From the cell containing the given text, extract its center point as (x, y) coordinate. 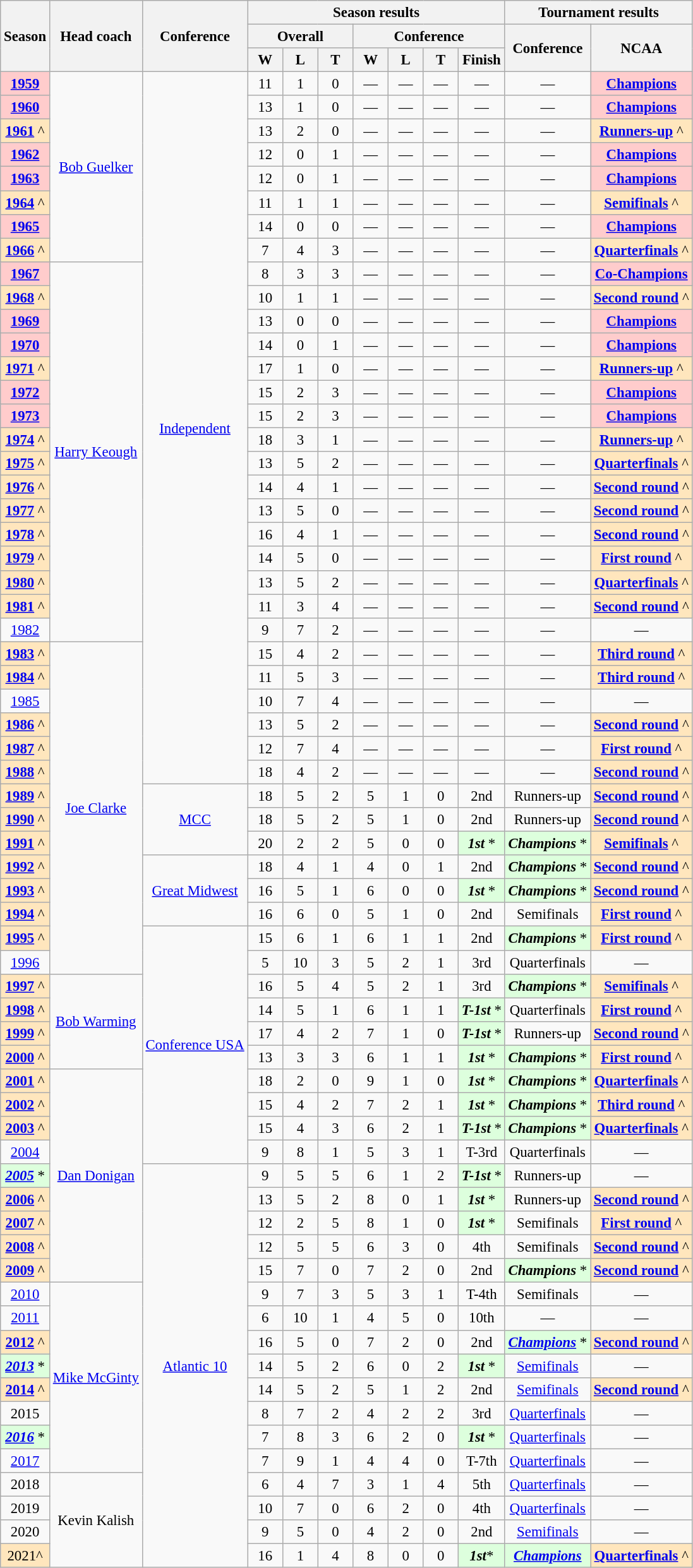
2017 (25, 1461)
NCAA (641, 48)
Dan Donigan (96, 1176)
1989 ^ (25, 796)
1993 ^ (25, 891)
1990 ^ (25, 820)
Mike McGinty (96, 1378)
Bob Warming (96, 1021)
2013 * (25, 1366)
1985 (25, 701)
1992 ^ (25, 867)
2005 * (25, 1176)
Tournament results (599, 13)
10th (482, 1319)
2010 (25, 1295)
1975 ^ (25, 464)
1981 ^ (25, 606)
2001 ^ (25, 1081)
Finish (482, 60)
20 (265, 844)
1982 (25, 630)
2012 ^ (25, 1342)
2003 ^ (25, 1128)
1995 ^ (25, 938)
1961 ^ (25, 131)
Atlantic 10 (195, 1365)
Co-Champions (641, 273)
1971 ^ (25, 369)
1972 (25, 392)
2020 (25, 1532)
T-3rd (482, 1152)
1988 ^ (25, 772)
1968 ^ (25, 297)
Kevin Kalish (96, 1520)
1963 (25, 179)
1970 (25, 345)
1976 ^ (25, 488)
Bob Guelker (96, 167)
Harry Keough (96, 452)
1984 ^ (25, 678)
Season results (377, 13)
1991 ^ (25, 844)
1987 ^ (25, 748)
1969 (25, 321)
Overall (301, 37)
T-7th (482, 1461)
2009 ^ (25, 1271)
2007 ^ (25, 1223)
1997 ^ (25, 986)
1986 ^ (25, 725)
1974 ^ (25, 440)
2004 (25, 1152)
Independent (195, 428)
Season (25, 37)
MCC (195, 820)
1959 (25, 84)
1960 (25, 107)
Head coach (96, 37)
1977 ^ (25, 511)
1994 ^ (25, 915)
1978 ^ (25, 535)
2008 ^ (25, 1247)
1966 ^ (25, 250)
2002 ^ (25, 1104)
Great Midwest (195, 890)
2016 * (25, 1437)
2000 ^ (25, 1057)
Conference USA (195, 1045)
1999 ^ (25, 1033)
1998 ^ (25, 1010)
5th (482, 1485)
1996 (25, 962)
1967 (25, 273)
2021^ (25, 1556)
2011 (25, 1319)
2015 (25, 1413)
2019 (25, 1508)
Joe Clarke (96, 808)
1983 ^ (25, 654)
1964 ^ (25, 203)
T-4th (482, 1295)
1962 (25, 155)
1965 (25, 226)
1980 ^ (25, 582)
2018 (25, 1485)
1979 ^ (25, 559)
2006 ^ (25, 1200)
1973 (25, 416)
1st* (482, 1556)
2014 ^ (25, 1389)
